Scan for the cell matching the given text and deliver its (X, Y) coordinate at center. 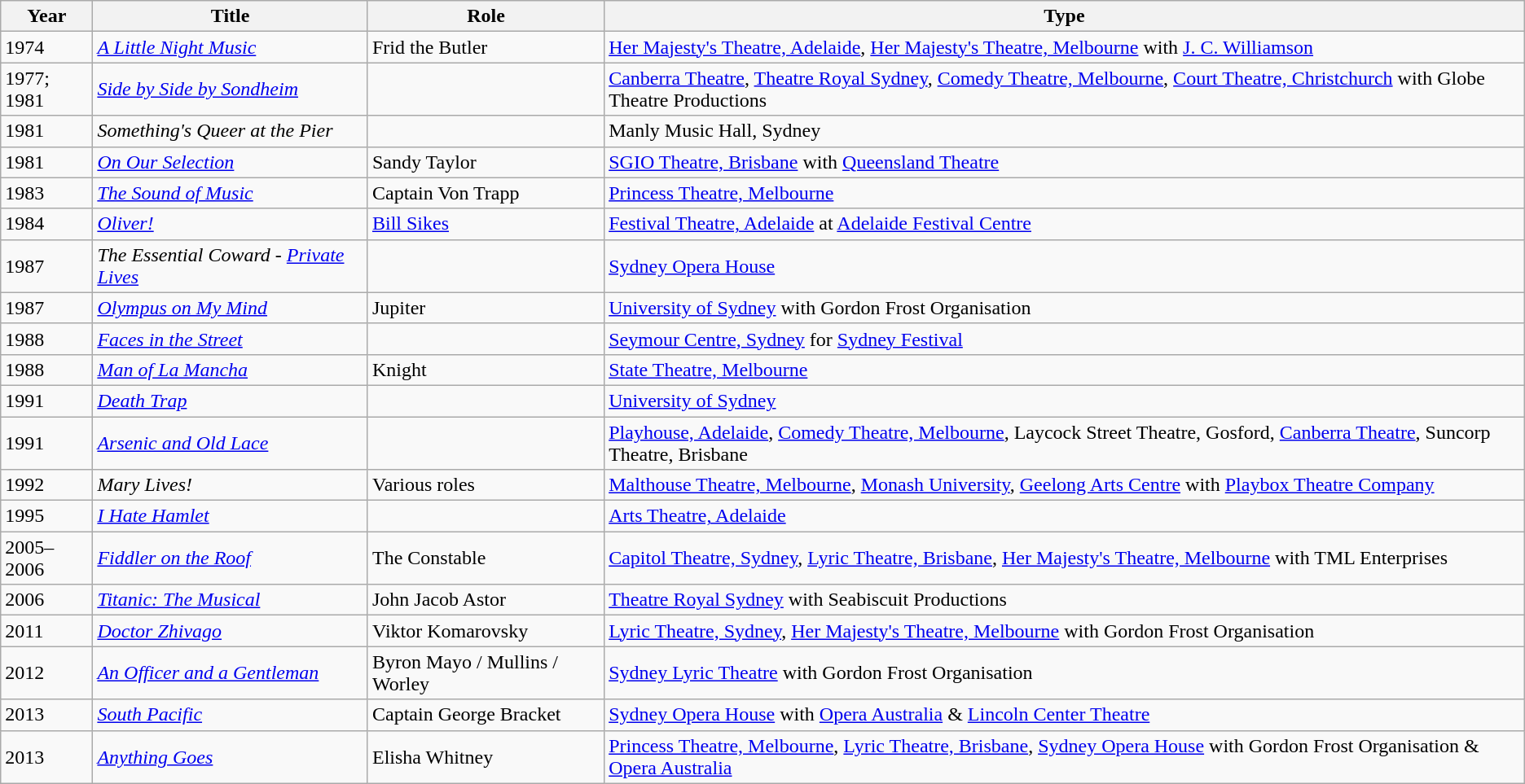
Malthouse Theatre, Melbourne, Monash University, Geelong Arts Centre with Playbox Theatre Company (1065, 485)
Year (47, 16)
Faces in the Street (231, 339)
University of Sydney (1065, 401)
Arts Theatre, Adelaide (1065, 516)
State Theatre, Melbourne (1065, 370)
Viktor Komarovsky (486, 631)
Olympus on My Mind (231, 308)
Seymour Centre, Sydney for Sydney Festival (1065, 339)
Bill Sikes (486, 224)
1974 (47, 47)
Title (231, 16)
Elisha Whitney (486, 757)
Various roles (486, 485)
Role (486, 16)
John Jacob Astor (486, 600)
Playhouse, Adelaide, Comedy Theatre, Melbourne, Laycock Street Theatre, Gosford, Canberra Theatre, Suncorp Theatre, Brisbane (1065, 443)
Sydney Lyric Theatre with Gordon Frost Organisation (1065, 672)
The Essential Coward - Private Lives (231, 265)
1984 (47, 224)
1977; 1981 (47, 90)
Doctor Zhivago (231, 631)
On Our Selection (231, 162)
Sydney Opera House with Opera Australia & Lincoln Center Theatre (1065, 715)
The Constable (486, 558)
Arsenic and Old Lace (231, 443)
1995 (47, 516)
SGIO Theatre, Brisbane with Queensland Theatre (1065, 162)
Frid the Butler (486, 47)
Sydney Opera House (1065, 265)
Death Trap (231, 401)
Manly Music Hall, Sydney (1065, 131)
Mary Lives! (231, 485)
Type (1065, 16)
Capitol Theatre, Sydney, Lyric Theatre, Brisbane, Her Majesty's Theatre, Melbourne with TML Enterprises (1065, 558)
Oliver! (231, 224)
Canberra Theatre, Theatre Royal Sydney, Comedy Theatre, Melbourne, Court Theatre, Christchurch with Globe Theatre Productions (1065, 90)
South Pacific (231, 715)
Princess Theatre, Melbourne (1065, 193)
1992 (47, 485)
Something's Queer at the Pier (231, 131)
1983 (47, 193)
Byron Mayo / Mullins / Worley (486, 672)
I Hate Hamlet (231, 516)
Side by Side by Sondheim (231, 90)
2011 (47, 631)
Titanic: The Musical (231, 600)
Captain George Bracket (486, 715)
2005–2006 (47, 558)
The Sound of Music (231, 193)
Her Majesty's Theatre, Adelaide, Her Majesty's Theatre, Melbourne with J. C. Williamson (1065, 47)
Man of La Mancha (231, 370)
Lyric Theatre, Sydney, Her Majesty's Theatre, Melbourne with Gordon Frost Organisation (1065, 631)
2012 (47, 672)
Sandy Taylor (486, 162)
University of Sydney with Gordon Frost Organisation (1065, 308)
2006 (47, 600)
Knight (486, 370)
Princess Theatre, Melbourne, Lyric Theatre, Brisbane, Sydney Opera House with Gordon Frost Organisation & Opera Australia (1065, 757)
Theatre Royal Sydney with Seabiscuit Productions (1065, 600)
Festival Theatre, Adelaide at Adelaide Festival Centre (1065, 224)
Fiddler on the Roof (231, 558)
Captain Von Trapp (486, 193)
An Officer and a Gentleman (231, 672)
Jupiter (486, 308)
Anything Goes (231, 757)
A Little Night Music (231, 47)
